Identify which cell holds the provided text, then report its [x, y] central coordinate. 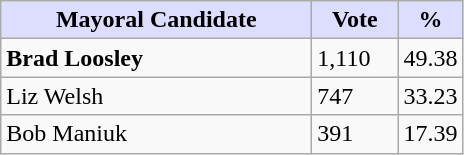
Vote [355, 20]
% [430, 20]
49.38 [430, 58]
Brad Loosley [156, 58]
Mayoral Candidate [156, 20]
Liz Welsh [156, 96]
747 [355, 96]
391 [355, 134]
17.39 [430, 134]
33.23 [430, 96]
Bob Maniuk [156, 134]
1,110 [355, 58]
